Output the (X, Y) coordinate of the center of the cell containing the given text.  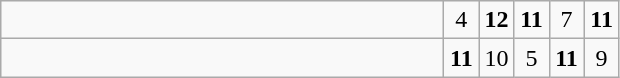
4 (462, 20)
7 (566, 20)
12 (496, 20)
5 (532, 58)
9 (602, 58)
10 (496, 58)
